For the text-containing cell, return its midpoint in [X, Y] coordinate format. 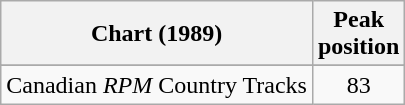
83 [358, 85]
Peakposition [358, 34]
Chart (1989) [157, 34]
Canadian RPM Country Tracks [157, 85]
